Provide the (X, Y) coordinate of the cell's center where the given text is located.  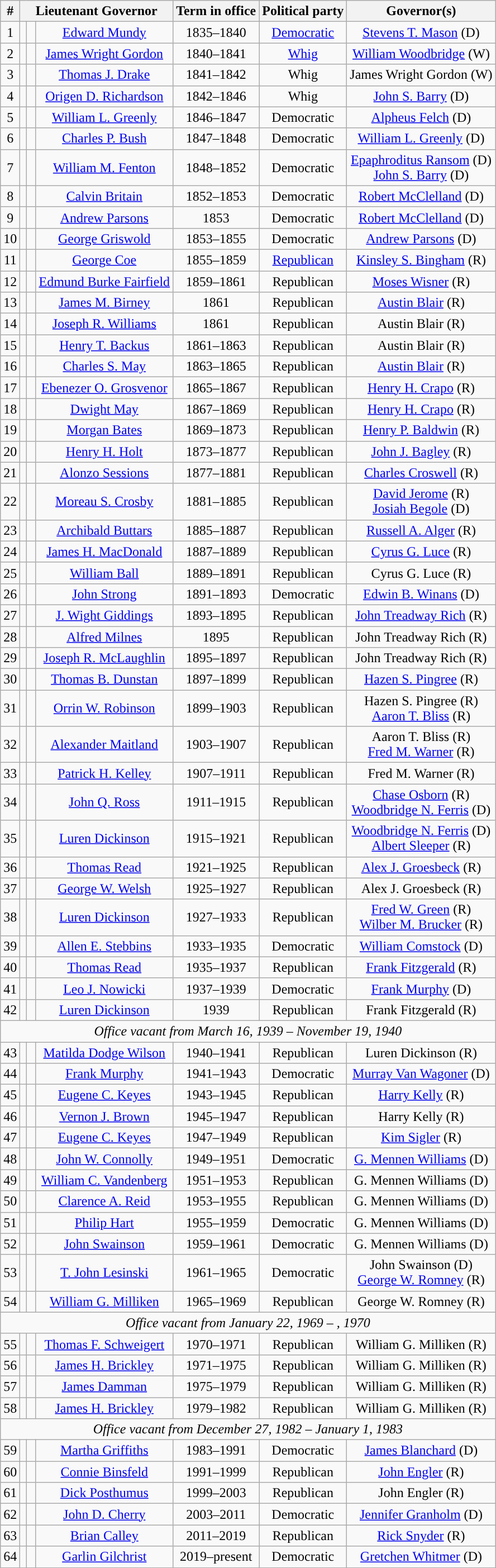
Office vacant from December 27, 1982 – January 1, 1983 (248, 1429)
1835–1840 (216, 32)
1975–1979 (216, 1386)
45 (10, 1095)
Term in office (216, 11)
1907–1911 (216, 773)
1885–1887 (216, 530)
1867–1869 (216, 409)
Moses Wisner (R) (421, 281)
35 (10, 838)
1848–1852 (216, 168)
Archibald Buttars (104, 530)
36 (10, 867)
1945–1947 (216, 1116)
61 (10, 1493)
28 (10, 636)
Henry T. Backus (104, 345)
Gretchen Whitmer (D) (421, 1557)
53 (10, 1273)
1842–1846 (216, 96)
2011–2019 (216, 1536)
46 (10, 1116)
1 (10, 32)
Alexander Maitland (104, 744)
Martha Griffiths (104, 1451)
1983–1991 (216, 1451)
52 (10, 1244)
1953–1955 (216, 1201)
1947–1949 (216, 1138)
1863–1865 (216, 367)
27 (10, 615)
Luren Dickinson (R) (421, 1052)
Matilda Dodge Wilson (104, 1052)
40 (10, 967)
Origen D. Richardson (104, 96)
William Ball (104, 573)
1970–1971 (216, 1344)
Orrin W. Robinson (104, 709)
16 (10, 367)
1991–1999 (216, 1472)
1865–1867 (216, 388)
1959–1961 (216, 1244)
1971–1975 (216, 1365)
3 (10, 75)
48 (10, 1159)
13 (10, 303)
2003–2011 (216, 1514)
1877–1881 (216, 473)
Chase Osborn (R) Woodbridge N. Ferris (D) (421, 802)
Dwight May (104, 409)
1979–1982 (216, 1408)
William L. Greenly (D) (421, 139)
Henry H. Holt (104, 452)
33 (10, 773)
William L. Greenly (104, 117)
1925–1927 (216, 888)
59 (10, 1451)
Brian Calley (104, 1536)
Russell A. Alger (R) (421, 530)
John S. Barry (D) (421, 96)
Moreau S. Crosby (104, 502)
39 (10, 946)
Hazen S. Pingree (R) (421, 680)
62 (10, 1514)
Stevens T. Mason (D) (421, 32)
20 (10, 452)
1853 (216, 217)
Lieutenant Governor (97, 11)
Thomas J. Drake (104, 75)
1853–1855 (216, 239)
Kinsley S. Bingham (R) (421, 260)
50 (10, 1201)
Garlin Gilchrist (104, 1557)
15 (10, 345)
Calvin Britain (104, 196)
# (10, 11)
49 (10, 1180)
George Coe (104, 260)
James Damman (104, 1386)
John Swainson (D) George W. Romney (R) (421, 1273)
26 (10, 594)
1840–1841 (216, 54)
1846–1847 (216, 117)
1911–1915 (216, 802)
1921–1925 (216, 867)
17 (10, 388)
John J. Bagley (R) (421, 452)
Aaron T. Bliss (R)Fred M. Warner (R) (421, 744)
William Comstock (D) (421, 946)
1949–1951 (216, 1159)
Joseph R. Williams (104, 324)
Fred M. Warner (R) (421, 773)
Charles S. May (104, 367)
1961–1965 (216, 1273)
William C. Vandenberg (104, 1180)
George W. Romney (R) (421, 1301)
1937–1939 (216, 989)
18 (10, 409)
31 (10, 709)
Fred W. Green (R) Wilber M. Brucker (R) (421, 918)
David Jerome (R)Josiah Begole (D) (421, 502)
William M. Fenton (104, 168)
42 (10, 1010)
John D. Cherry (104, 1514)
Vernon J. Brown (104, 1116)
1940–1941 (216, 1052)
Joseph R. McLaughlin (104, 658)
25 (10, 573)
2019–present (216, 1557)
1859–1861 (216, 281)
Edwin B. Winans (D) (421, 594)
Office vacant from March 16, 1939 – November 19, 1940 (248, 1031)
58 (10, 1408)
Alonzo Sessions (104, 473)
56 (10, 1365)
George W. Welsh (104, 888)
William G. Milliken (104, 1301)
1873–1877 (216, 452)
9 (10, 217)
47 (10, 1138)
1999–2003 (216, 1493)
Kim Sigler (R) (421, 1138)
George Griswold (104, 239)
1941–1943 (216, 1074)
1939 (216, 1010)
Frank Murphy (D) (421, 989)
57 (10, 1386)
1955–1959 (216, 1223)
1893–1895 (216, 615)
1895 (216, 636)
Woodbridge N. Ferris (D) Albert Sleeper (R) (421, 838)
T. John Lesinski (104, 1273)
1841–1842 (216, 75)
Political party (303, 11)
1895–1897 (216, 658)
1861–1863 (216, 345)
1933–1935 (216, 946)
Governor(s) (421, 11)
Henry P. Baldwin (R) (421, 430)
Jennifer Granholm (D) (421, 1514)
37 (10, 888)
63 (10, 1536)
44 (10, 1074)
Allen E. Stebbins (104, 946)
Patrick H. Kelley (104, 773)
1881–1885 (216, 502)
1903–1907 (216, 744)
43 (10, 1052)
12 (10, 281)
John Strong (104, 594)
Dick Posthumus (104, 1493)
Office vacant from January 22, 1969 – , 1970 (248, 1323)
Alfred Milnes (104, 636)
1852–1853 (216, 196)
Andrew Parsons (104, 217)
60 (10, 1472)
Rick Snyder (R) (421, 1536)
32 (10, 744)
23 (10, 530)
1935–1937 (216, 967)
Clarence A. Reid (104, 1201)
5 (10, 117)
John Swainson (104, 1244)
64 (10, 1557)
38 (10, 918)
1855–1859 (216, 260)
Epaphroditus Ransom (D)John S. Barry (D) (421, 168)
7 (10, 168)
1889–1891 (216, 573)
James Blanchard (D) (421, 1451)
John Q. Ross (104, 802)
1943–1945 (216, 1095)
6 (10, 139)
1927–1933 (216, 918)
Frank Murphy (104, 1074)
Charles P. Bush (104, 139)
34 (10, 802)
1887–1889 (216, 552)
41 (10, 989)
1847–1848 (216, 139)
1899–1903 (216, 709)
Hazen S. Pingree (R)Aaron T. Bliss (R) (421, 709)
Murray Van Wagoner (D) (421, 1074)
Thomas F. Schweigert (104, 1344)
William Woodbridge (W) (421, 54)
Thomas B. Dunstan (104, 680)
29 (10, 658)
James H. MacDonald (104, 552)
James Wright Gordon (104, 54)
John W. Connolly (104, 1159)
2 (10, 54)
19 (10, 430)
J. Wight Giddings (104, 615)
4 (10, 96)
1951–1953 (216, 1180)
51 (10, 1223)
Morgan Bates (104, 430)
Charles Croswell (R) (421, 473)
8 (10, 196)
21 (10, 473)
Leo J. Nowicki (104, 989)
54 (10, 1301)
24 (10, 552)
1897–1899 (216, 680)
1891–1893 (216, 594)
10 (10, 239)
Alpheus Felch (D) (421, 117)
Andrew Parsons (D) (421, 239)
14 (10, 324)
1915–1921 (216, 838)
James Wright Gordon (W) (421, 75)
Edward Mundy (104, 32)
11 (10, 260)
55 (10, 1344)
Edmund Burke Fairfield (104, 281)
1869–1873 (216, 430)
Connie Binsfeld (104, 1472)
1965–1969 (216, 1301)
22 (10, 502)
James M. Birney (104, 303)
Ebenezer O. Grosvenor (104, 388)
Philip Hart (104, 1223)
30 (10, 680)
